Capture the cell that displays the provided text and extract its [x, y] central coordinate. 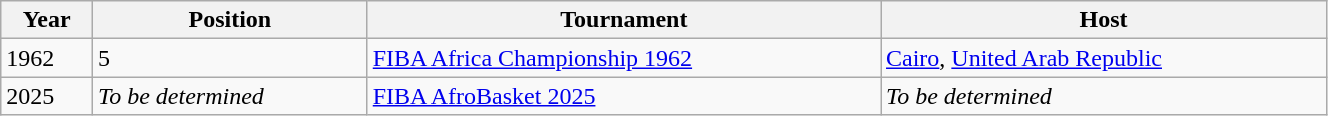
Year [47, 20]
2025 [47, 96]
1962 [47, 58]
FIBA Africa Championship 1962 [624, 58]
5 [230, 58]
Position [230, 20]
Cairo, United Arab Republic [1103, 58]
Host [1103, 20]
FIBA AfroBasket 2025 [624, 96]
Tournament [624, 20]
